From the cell containing the given text, extract its center point as [x, y] coordinate. 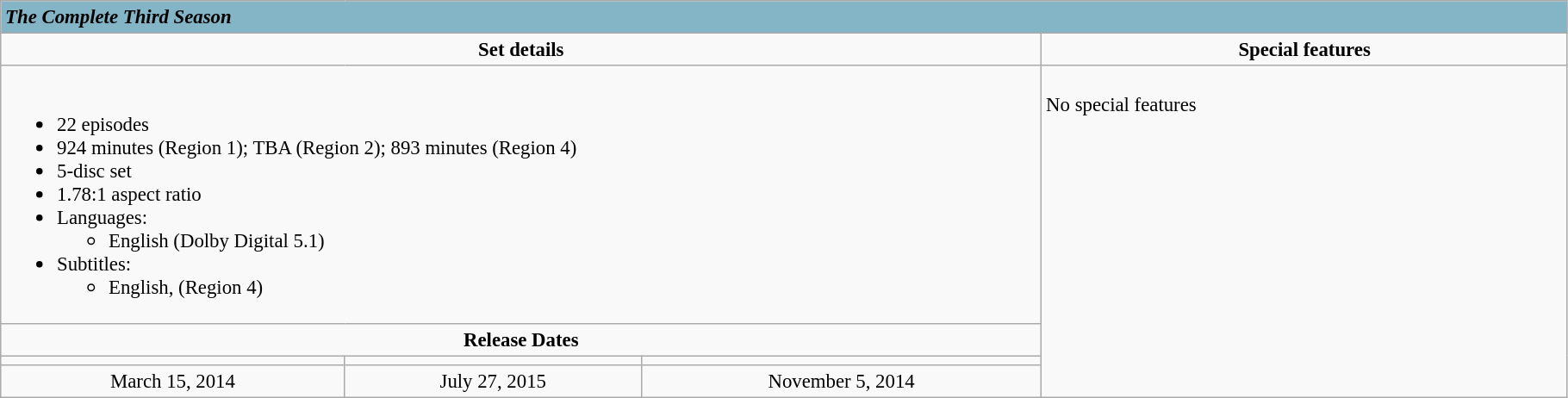
No special features [1304, 231]
The Complete Third Season [784, 17]
Set details [521, 50]
July 27, 2015 [493, 381]
March 15, 2014 [172, 381]
Release Dates [521, 339]
November 5, 2014 [841, 381]
Special features [1304, 50]
